Determine the [X, Y] coordinate at the center of the cell enclosing the given text.  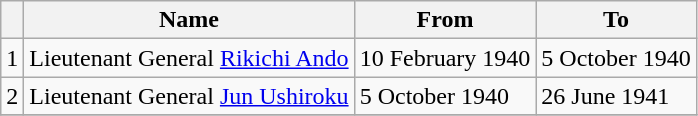
Lieutenant General Jun Ushiroku [189, 96]
Name [189, 20]
To [616, 20]
2 [12, 96]
From [445, 20]
26 June 1941 [616, 96]
10 February 1940 [445, 58]
1 [12, 58]
Lieutenant General Rikichi Ando [189, 58]
